Return the (X, Y) coordinate for the center point of the cell that contains the specified text.  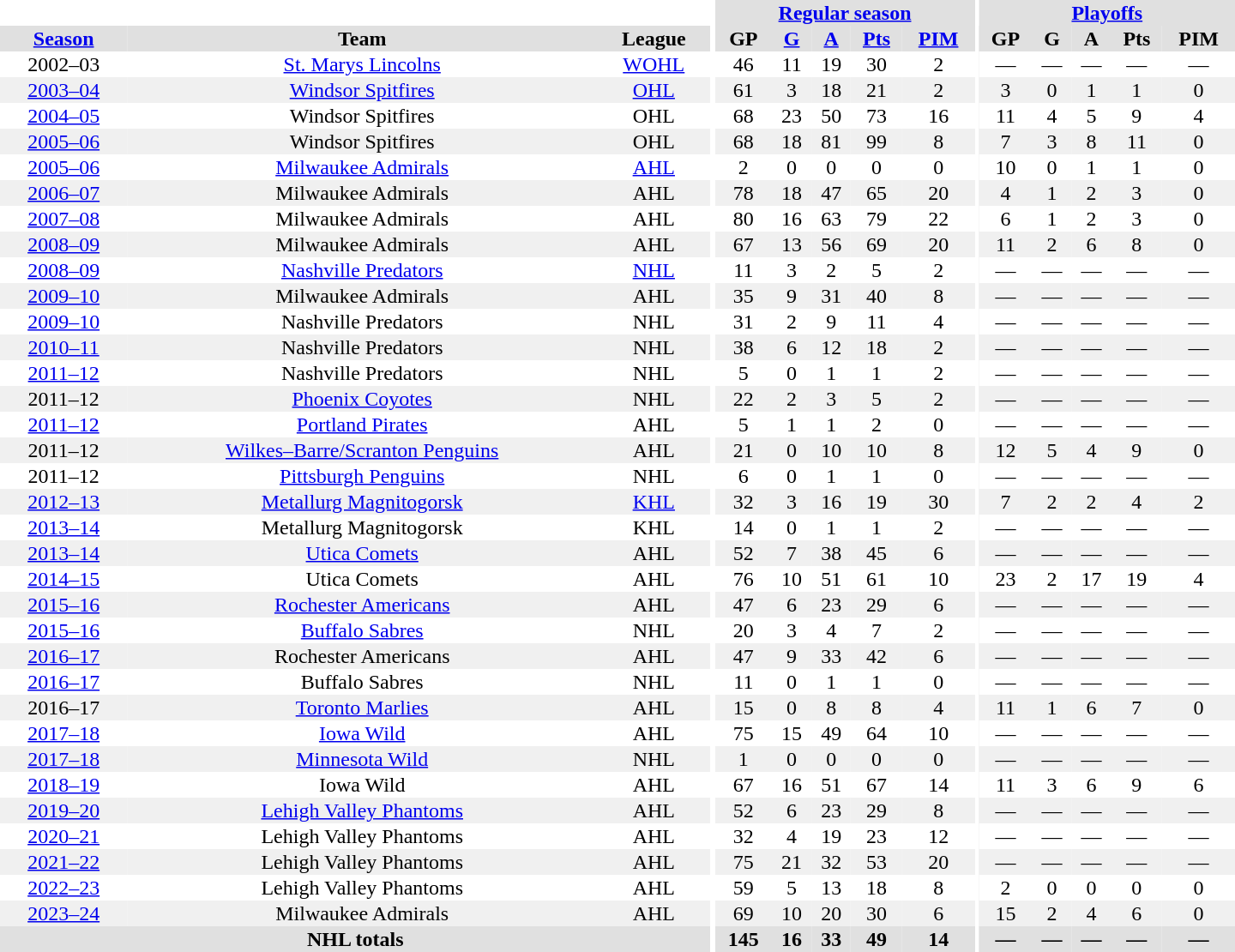
50 (831, 116)
76 (744, 579)
Wilkes–Barre/Scranton Penguins (362, 450)
2012–13 (63, 502)
35 (744, 296)
145 (744, 939)
59 (744, 888)
2002–03 (63, 64)
2019–20 (63, 810)
2007–08 (63, 219)
2023–24 (63, 913)
65 (877, 193)
42 (877, 656)
45 (877, 553)
NHL totals (355, 939)
St. Marys Lincolns (362, 64)
2020–21 (63, 836)
League (654, 39)
46 (744, 64)
Toronto Marlies (362, 708)
63 (831, 219)
2022–23 (63, 888)
Season (63, 39)
81 (831, 142)
2010–11 (63, 347)
Phoenix Coyotes (362, 399)
17 (1092, 579)
40 (877, 296)
Minnesota Wild (362, 759)
78 (744, 193)
80 (744, 219)
64 (877, 733)
Portland Pirates (362, 425)
2014–15 (63, 579)
2003–04 (63, 90)
99 (877, 142)
Regular season (846, 13)
2018–19 (63, 785)
Pittsburgh Penguins (362, 476)
2021–22 (63, 862)
53 (877, 862)
2004–05 (63, 116)
2006–07 (63, 193)
WOHL (654, 64)
73 (877, 116)
Team (362, 39)
56 (831, 244)
Playoffs (1107, 13)
79 (877, 219)
